From the cell containing the given text, extract its center point as (X, Y) coordinate. 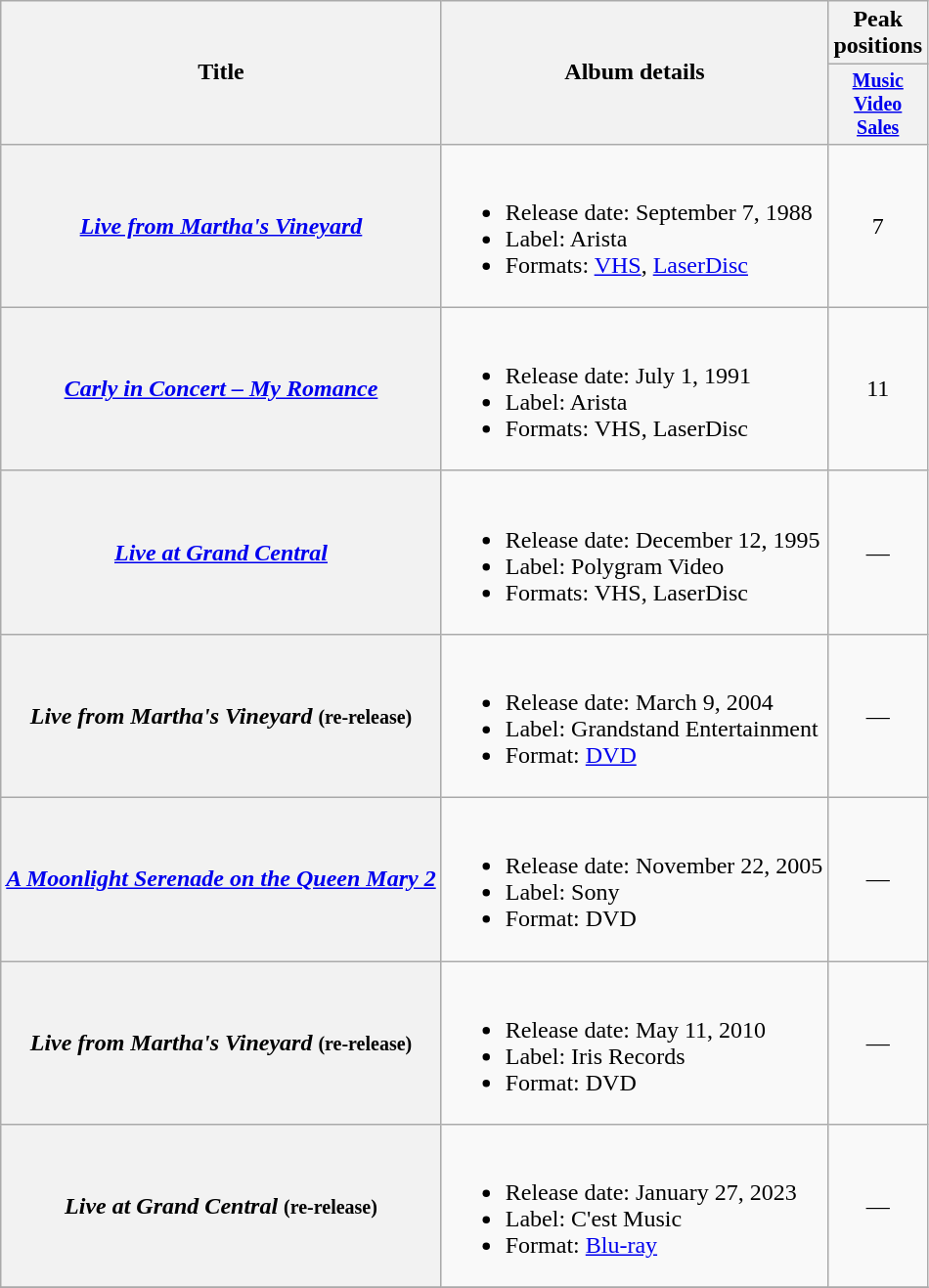
Peak positions (878, 33)
Release date: January 27, 2023Label: C'est MusicFormat: Blu-ray (635, 1207)
Release date: July 1, 1991Label: AristaFormats: VHS, LaserDisc (635, 389)
A Moonlight Serenade on the Queen Mary 2 (221, 880)
Live from Martha's Vineyard (221, 225)
Album details (635, 72)
Release date: September 7, 1988Label: AristaFormats: VHS, LaserDisc (635, 225)
7 (878, 225)
Release date: May 11, 2010Label: Iris RecordsFormat: DVD (635, 1043)
11 (878, 389)
Release date: November 22, 2005Label: SonyFormat: DVD (635, 880)
Live at Grand Central (re-release) (221, 1207)
Release date: March 9, 2004Label: Grandstand EntertainmentFormat: DVD (635, 716)
Title (221, 72)
Release date: December 12, 1995Label: Polygram VideoFormats: VHS, LaserDisc (635, 552)
Live at Grand Central (221, 552)
Music Video Sales (878, 104)
Carly in Concert – My Romance (221, 389)
